For the text-containing cell, return its midpoint in (X, Y) coordinate format. 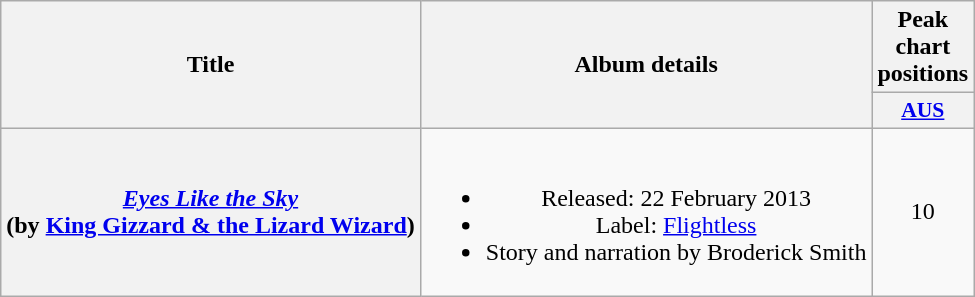
Title (211, 65)
Released: 22 February 2013Label: FlightlessStory and narration by Broderick Smith (646, 212)
Album details (646, 65)
AUS (923, 111)
Eyes Like the Sky (by King Gizzard & the Lizard Wizard) (211, 212)
10 (923, 212)
Peak chart positions (923, 47)
